Find where the given text appears and provide that cell's center as (x, y) coordinate. 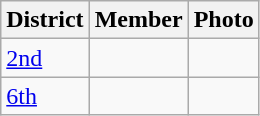
2nd (45, 58)
Photo (224, 20)
Member (138, 20)
6th (45, 96)
District (45, 20)
